Return [x, y] of the center of cell containing provided text 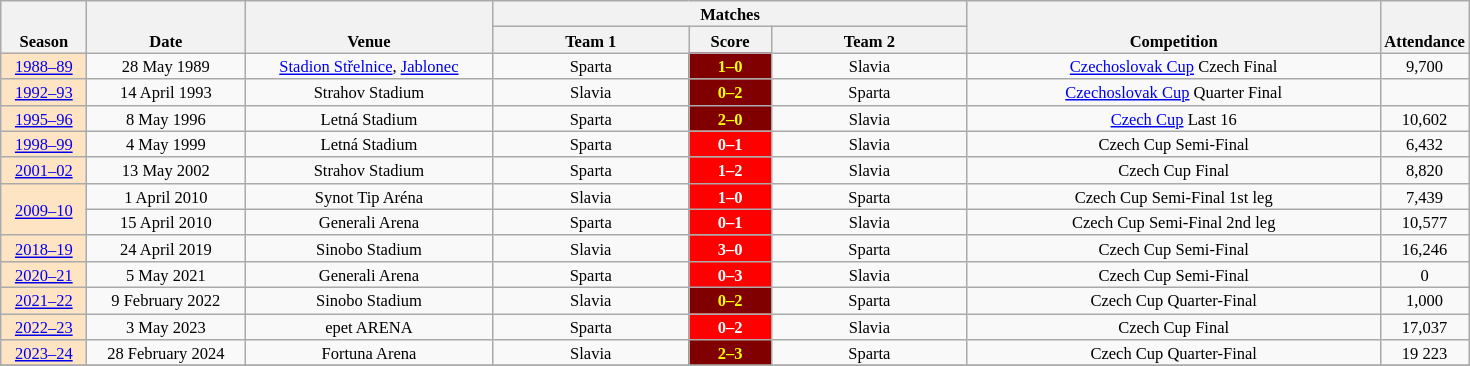
14 April 1993 [166, 92]
Czechoslovak Cup Czech Final [1174, 66]
28 May 1989 [166, 66]
13 May 2002 [166, 170]
1992–93 [44, 92]
15 April 2010 [166, 222]
2–0 [730, 118]
10,577 [1424, 222]
Czech Cup Semi-Final 2nd leg [1174, 222]
2020–21 [44, 274]
17,037 [1424, 327]
2001–02 [44, 170]
8 May 1996 [166, 118]
Date [166, 27]
Attendance [1424, 27]
4 May 1999 [166, 144]
Synot Tip Aréna [369, 196]
2–3 [730, 353]
2009–10 [44, 209]
3 May 2023 [166, 327]
Czechoslovak Cup Quarter Final [1174, 92]
8,820 [1424, 170]
1998–99 [44, 144]
9 February 2022 [166, 300]
0–3 [730, 274]
1,000 [1424, 300]
5 May 2021 [166, 274]
19 223 [1424, 353]
7,439 [1424, 196]
Team 1 [591, 40]
Team 2 [870, 40]
1 April 2010 [166, 196]
Fortuna Arena [369, 353]
1988–89 [44, 66]
Venue [369, 27]
10,602 [1424, 118]
Season [44, 27]
Score [730, 40]
1–2 [730, 170]
24 April 2019 [166, 248]
1995–96 [44, 118]
epet ARENA [369, 327]
Czech Cup Last 16 [1174, 118]
3–0 [730, 248]
Matches [730, 14]
2021–22 [44, 300]
16,246 [1424, 248]
Competition [1174, 27]
6,432 [1424, 144]
Stadion Střelnice, Jablonec [369, 66]
2023–24 [44, 353]
2022–23 [44, 327]
2018–19 [44, 248]
0 [1424, 274]
28 February 2024 [166, 353]
9,700 [1424, 66]
Czech Cup Semi-Final 1st leg [1174, 196]
